From the cell containing the given text, extract its center point as [x, y] coordinate. 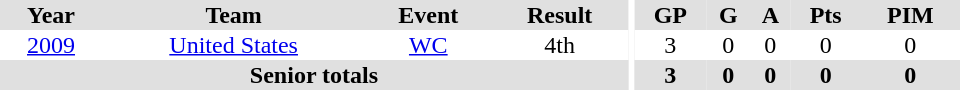
4th [560, 45]
Senior totals [314, 75]
Result [560, 15]
G [728, 15]
PIM [910, 15]
WC [428, 45]
Team [234, 15]
2009 [51, 45]
A [770, 15]
United States [234, 45]
Year [51, 15]
Event [428, 15]
Pts [826, 15]
GP [670, 15]
